From the cell containing the given text, extract its center point as [x, y] coordinate. 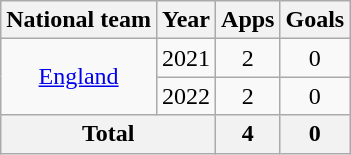
Goals [315, 20]
2021 [186, 58]
Year [186, 20]
2022 [186, 96]
National team [79, 20]
Total [108, 134]
4 [248, 134]
Apps [248, 20]
England [79, 77]
